Detect which cell encompasses the target text, then output its [X, Y] center coordinate. 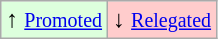
↑ Promoted [54, 20]
↓ Relegated [162, 20]
